Extract the [X, Y] coordinate from the center of the cell holding the provided text.  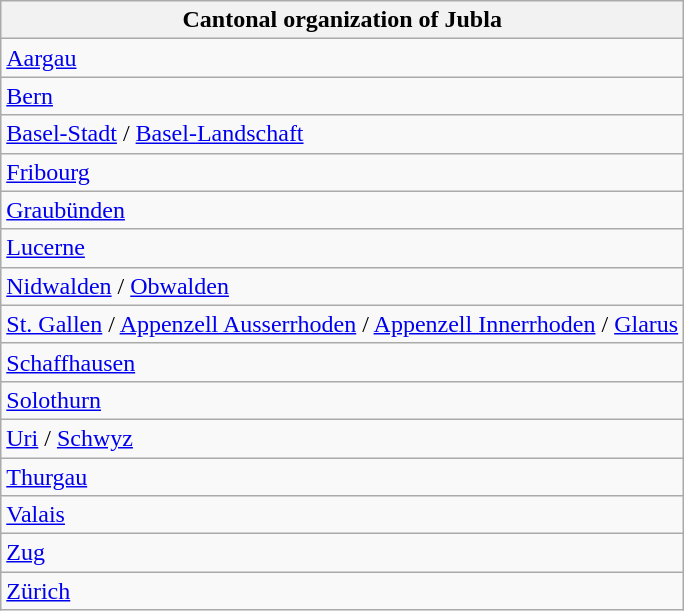
Nidwalden / Obwalden [342, 286]
Basel-Stadt / Basel-Landschaft [342, 134]
St. Gallen / Appenzell Ausserrhoden / Appenzell Innerrhoden / Glarus [342, 324]
Solothurn [342, 400]
Bern [342, 96]
Valais [342, 515]
Lucerne [342, 248]
Zürich [342, 591]
Fribourg [342, 172]
Zug [342, 553]
Aargau [342, 58]
Uri / Schwyz [342, 438]
Thurgau [342, 477]
Schaffhausen [342, 362]
Graubünden [342, 210]
Cantonal organization of Jubla [342, 20]
